Identify which cell holds the provided text, then report its (X, Y) central coordinate. 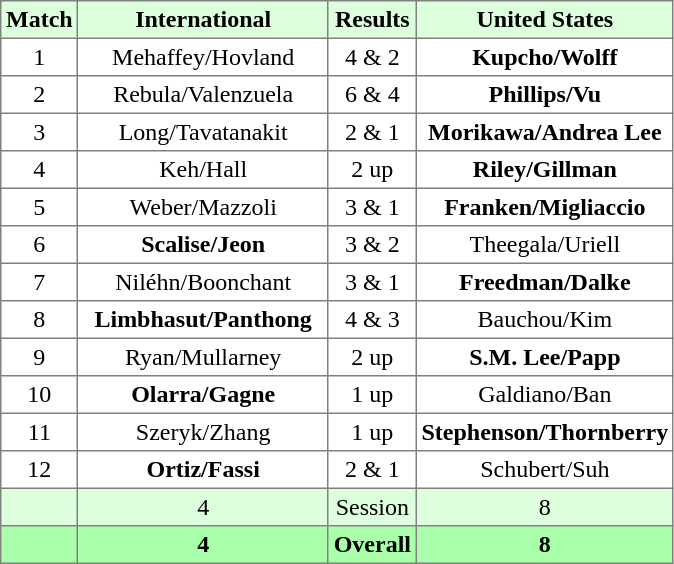
Niléhn/Boonchant (203, 282)
Olarra/Gagne (203, 395)
Limbhasut/Panthong (203, 320)
Galdiano/Ban (544, 395)
Phillips/Vu (544, 95)
Schubert/Suh (544, 470)
6 (40, 245)
Freedman/Dalke (544, 282)
Szeryk/Zhang (203, 432)
Kupcho/Wolff (544, 57)
Bauchou/Kim (544, 320)
Stephenson/Thornberry (544, 432)
Results (372, 20)
12 (40, 470)
2 (40, 95)
Match (40, 20)
International (203, 20)
9 (40, 357)
7 (40, 282)
Morikawa/Andrea Lee (544, 132)
Ryan/Mullarney (203, 357)
10 (40, 395)
11 (40, 432)
1 (40, 57)
4 & 3 (372, 320)
Riley/Gillman (544, 170)
Theegala/Uriell (544, 245)
Session (372, 507)
Keh/Hall (203, 170)
Rebula/Valenzuela (203, 95)
United States (544, 20)
Mehaffey/Hovland (203, 57)
3 & 2 (372, 245)
4 & 2 (372, 57)
Franken/Migliaccio (544, 207)
Ortiz/Fassi (203, 470)
Long/Tavatanakit (203, 132)
3 (40, 132)
Weber/Mazzoli (203, 207)
5 (40, 207)
6 & 4 (372, 95)
Overall (372, 545)
S.M. Lee/Papp (544, 357)
Scalise/Jeon (203, 245)
